Identify which cell holds the provided text, then report its (x, y) central coordinate. 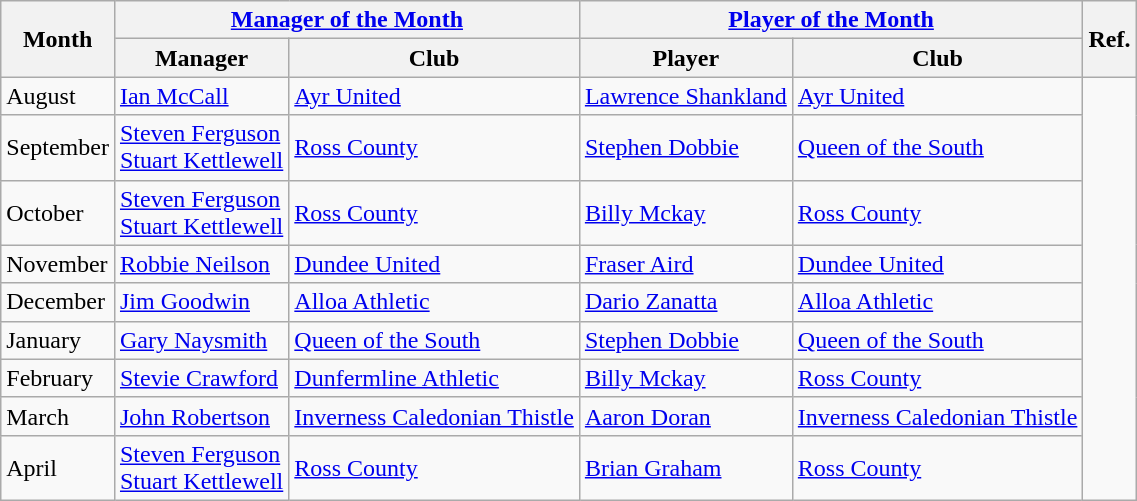
Fraser Aird (686, 264)
Ian McCall (201, 96)
Manager (201, 58)
John Robertson (201, 416)
Robbie Neilson (201, 264)
August (58, 96)
Ref. (1110, 39)
Brian Graham (686, 468)
October (58, 212)
January (58, 340)
Dario Zanatta (686, 302)
September (58, 148)
March (58, 416)
Player (686, 58)
Jim Goodwin (201, 302)
February (58, 378)
Player of the Month (831, 20)
April (58, 468)
Aaron Doran (686, 416)
November (58, 264)
Lawrence Shankland (686, 96)
Stevie Crawford (201, 378)
Manager of the Month (346, 20)
Dunfermline Athletic (434, 378)
December (58, 302)
Gary Naysmith (201, 340)
Month (58, 39)
